Find where the given text appears and provide that cell's center as [X, Y] coordinate. 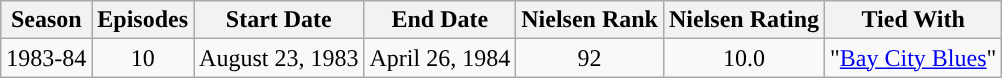
10.0 [744, 58]
Start Date [279, 20]
End Date [440, 20]
Season [46, 20]
Tied With [914, 20]
Nielsen Rank [590, 20]
1983-84 [46, 58]
August 23, 1983 [279, 58]
10 [143, 58]
April 26, 1984 [440, 58]
Nielsen Rating [744, 20]
92 [590, 58]
Episodes [143, 20]
"Bay City Blues" [914, 58]
